Output the (x, y) coordinate of the center of the cell containing the given text.  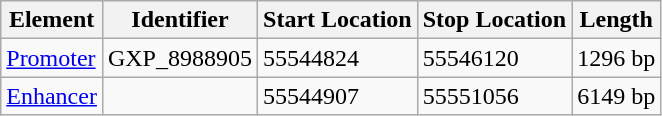
Identifier (180, 20)
Element (52, 20)
1296 bp (616, 58)
55544907 (338, 96)
Stop Location (494, 20)
55546120 (494, 58)
Enhancer (52, 96)
Start Location (338, 20)
55544824 (338, 58)
6149 bp (616, 96)
Length (616, 20)
55551056 (494, 96)
GXP_8988905 (180, 58)
Promoter (52, 58)
